Output the (x, y) coordinate of the center of the cell containing the given text.  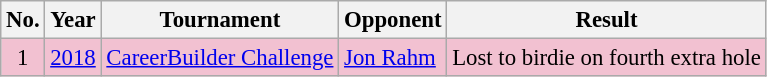
Tournament (220, 20)
CareerBuilder Challenge (220, 58)
Result (606, 20)
Year (73, 20)
1 (23, 58)
Lost to birdie on fourth extra hole (606, 58)
Opponent (393, 20)
Jon Rahm (393, 58)
No. (23, 20)
2018 (73, 58)
